Extract the [x, y] coordinate from the center of the cell holding the provided text.  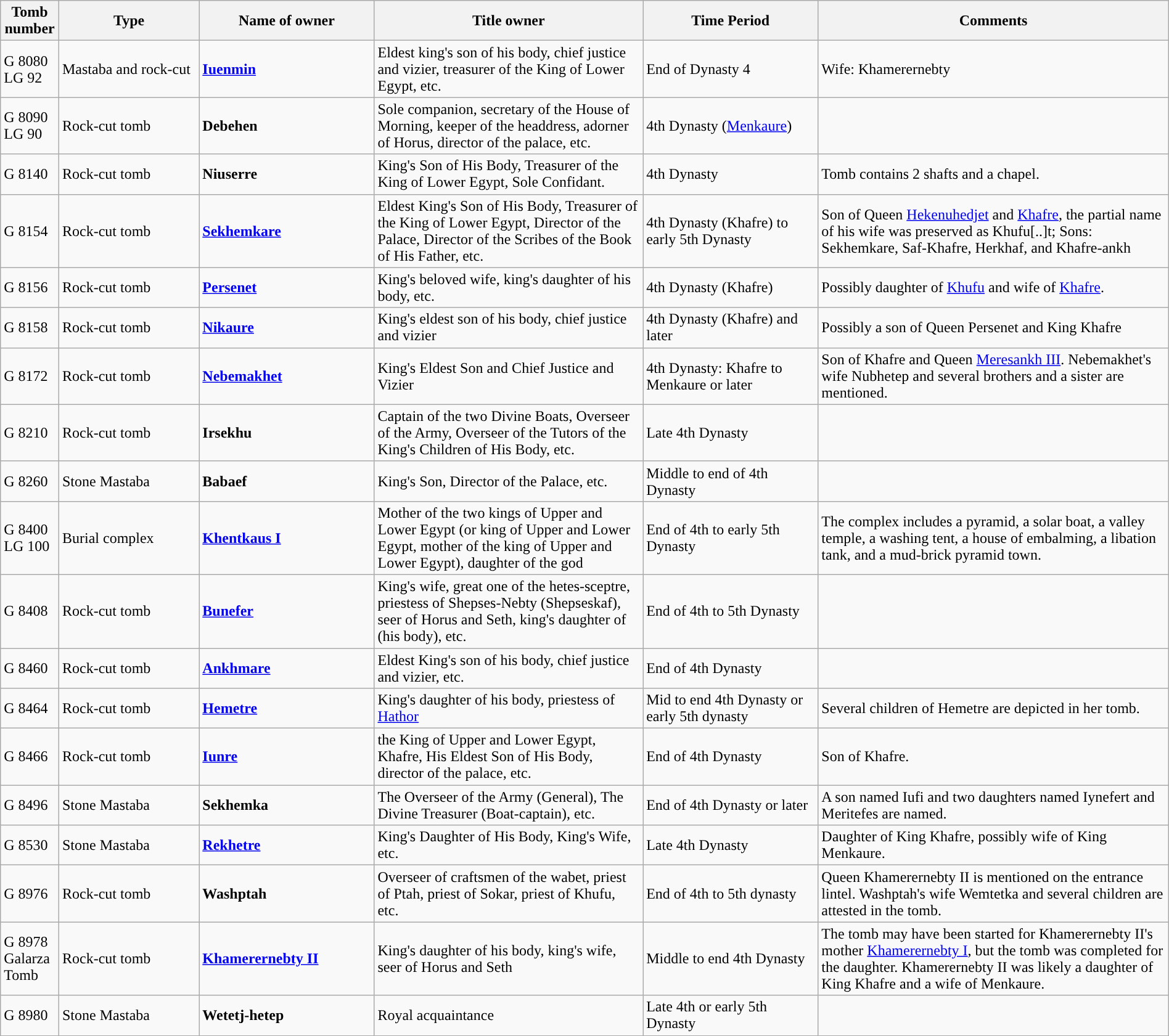
G 8172 [30, 376]
Title owner [509, 21]
End of 4th to 5th dynasty [731, 894]
G 8980 [30, 1016]
Eldest King's son of his body, chief justice and vizier, etc. [509, 668]
G 8158 [30, 328]
Son of Khafre and Queen Meresankh III. Nebemakhet's wife Nubhetep and several brothers and a sister are mentioned. [993, 376]
G 8496 [30, 805]
G 8090 LG 90 [30, 126]
G 8530 [30, 846]
King's daughter of his body, priestess of Hathor [509, 709]
Nebemakhet [287, 376]
Khamerernebty II [287, 959]
4th Dynasty (Menkaure) [731, 126]
G 8210 [30, 433]
Wife: Khamerernebty [993, 69]
Mother of the two kings of Upper and Lower Egypt (or king of Upper and Lower Egypt, mother of the king of Upper and Lower Egypt), daughter of the god [509, 537]
Sekhemka [287, 805]
Tomb contains 2 shafts and a chapel. [993, 174]
Late 4th or early 5th Dynasty [731, 1016]
Bunefer [287, 611]
Overseer of craftsmen of the wabet, priest of Ptah, priest of Sokar, priest of Khufu, etc. [509, 894]
G 8978 Galarza Tomb [30, 959]
King's Eldest Son and Chief Justice and Vizier [509, 376]
End of Dynasty 4 [731, 69]
Khentkaus I [287, 537]
Middle to end of 4th Dynasty [731, 481]
Persenet [287, 287]
King's daughter of his body, king's wife, seer of Horus and Seth [509, 959]
Hemetre [287, 709]
Several children of Hemetre are depicted in her tomb. [993, 709]
4th Dynasty (Khafre) and later [731, 328]
Type [128, 21]
Daughter of King Khafre, possibly wife of King Menkaure. [993, 846]
Name of owner [287, 21]
Sekhemkare [287, 230]
Niuserre [287, 174]
Possibly daughter of Khufu and wife of Khafre. [993, 287]
Eldest King's Son of His Body, Treasurer of the King of Lower Egypt, Director of the Palace, Director of the Scribes of the Book of His Father, etc. [509, 230]
G 8976 [30, 894]
G 8140 [30, 174]
Wetetj-hetep [287, 1016]
The complex includes a pyramid, a solar boat, a valley temple, a washing tent, a house of embalming, a libation tank, and a mud-brick pyramid town. [993, 537]
the King of Upper and Lower Egypt, Khafre, His Eldest Son of His Body, director of the palace, etc. [509, 757]
G 8466 [30, 757]
G 8080 LG 92 [30, 69]
End of 4th Dynasty or later [731, 805]
G 8156 [30, 287]
Mastaba and rock-cut [128, 69]
King's Son of His Body, Treasurer of the King of Lower Egypt, Sole Confidant. [509, 174]
Tomb number [30, 21]
Rekhetre [287, 846]
Sole companion, secretary of the House of Morning, keeper of the headdress, adorner of Horus, director of the palace, etc. [509, 126]
End of 4th to early 5th Dynasty [731, 537]
G 8400 LG 100 [30, 537]
Eldest king's son of his body, chief justice and vizier, treasurer of the King of Lower Egypt, etc. [509, 69]
Irsekhu [287, 433]
Time Period [731, 21]
G 8464 [30, 709]
G 8154 [30, 230]
Queen Khamerernebty II is mentioned on the entrance lintel. Washptah's wife Wemtetka and several children are attested in the tomb. [993, 894]
Ankhmare [287, 668]
A son named Iufi and two daughters named Iynefert and Meritefes are named. [993, 805]
G 8260 [30, 481]
Babaef [287, 481]
4th Dynasty: Khafre to Menkaure or later [731, 376]
Royal acquaintance [509, 1016]
Middle to end 4th Dynasty [731, 959]
King's Son, Director of the Palace, etc. [509, 481]
King's wife, great one of the hetes-sceptre, priestess of Shepses-Nebty (Shepseskaf), seer of Horus and Seth, king's daughter of (his body), etc. [509, 611]
Comments [993, 21]
King's Daughter of His Body, King's Wife, etc. [509, 846]
Iunre [287, 757]
Nikaure [287, 328]
End of 4th to 5th Dynasty [731, 611]
Washptah [287, 894]
Son of Khafre. [993, 757]
G 8460 [30, 668]
Debehen [287, 126]
The Overseer of the Army (General), The Divine Treasurer (Boat-captain), etc. [509, 805]
King's beloved wife, king's daughter of his body, etc. [509, 287]
Captain of the two Divine Boats, Overseer of the Army, Overseer of the Tutors of the King's Children of His Body, etc. [509, 433]
Iuenmin [287, 69]
King's eldest son of his body, chief justice and vizier [509, 328]
Mid to end 4th Dynasty or early 5th dynasty [731, 709]
4th Dynasty (Khafre) [731, 287]
Burial complex [128, 537]
Possibly a son of Queen Persenet and King Khafre [993, 328]
4th Dynasty [731, 174]
G 8408 [30, 611]
4th Dynasty (Khafre) to early 5th Dynasty [731, 230]
